Output the (X, Y) coordinate of the center of the cell containing the given text.  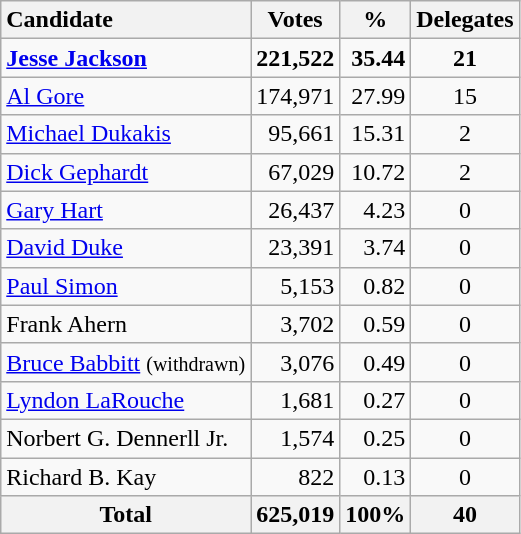
Total (126, 515)
95,661 (296, 134)
Bruce Babbitt (withdrawn) (126, 362)
0.82 (376, 286)
Delegates (465, 20)
David Duke (126, 248)
0.49 (376, 362)
174,971 (296, 96)
3,076 (296, 362)
15.31 (376, 134)
0.59 (376, 324)
Frank Ahern (126, 324)
Dick Gephardt (126, 172)
21 (465, 58)
Candidate (126, 20)
Al Gore (126, 96)
40 (465, 515)
0.25 (376, 438)
822 (296, 477)
Michael Dukakis (126, 134)
221,522 (296, 58)
Votes (296, 20)
100% (376, 515)
27.99 (376, 96)
26,437 (296, 210)
1,574 (296, 438)
1,681 (296, 400)
3.74 (376, 248)
Richard B. Kay (126, 477)
Paul Simon (126, 286)
Jesse Jackson (126, 58)
10.72 (376, 172)
67,029 (296, 172)
0.27 (376, 400)
15 (465, 96)
0.13 (376, 477)
Norbert G. Dennerll Jr. (126, 438)
4.23 (376, 210)
3,702 (296, 324)
Lyndon LaRouche (126, 400)
625,019 (296, 515)
35.44 (376, 58)
5,153 (296, 286)
% (376, 20)
Gary Hart (126, 210)
23,391 (296, 248)
